Search for the cell housing the specified text and yield its (x, y) center coordinate. 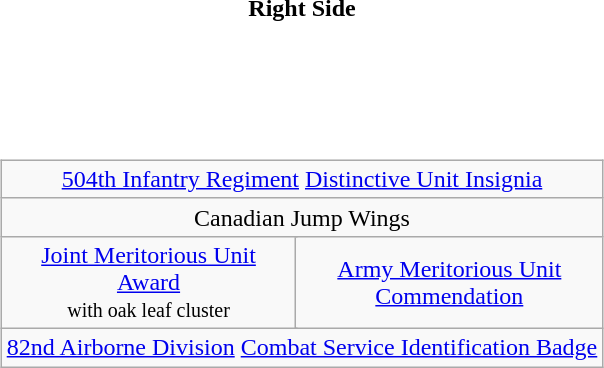
Army Meritorious UnitCommendation (450, 282)
Canadian Jump Wings (302, 217)
504th Infantry Regiment Distinctive Unit Insignia (302, 179)
82nd Airborne Division Combat Service Identification Badge (302, 347)
Joint Meritorious UnitAwardwith oak leaf cluster (148, 282)
